Identify which cell holds the provided text, then report its (X, Y) central coordinate. 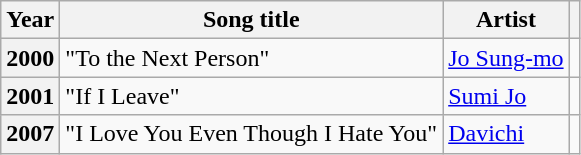
2007 (30, 134)
Song title (252, 20)
"If I Leave" (252, 96)
Davichi (506, 134)
Sumi Jo (506, 96)
Jo Sung-mo (506, 58)
"I Love You Even Though I Hate You" (252, 134)
2001 (30, 96)
"To the Next Person" (252, 58)
Artist (506, 20)
Year (30, 20)
2000 (30, 58)
